Identify which cell holds the provided text, then report its [x, y] central coordinate. 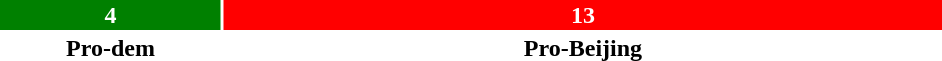
13 [583, 15]
4 [110, 15]
